Output the (x, y) coordinate of the center of the cell containing the given text.  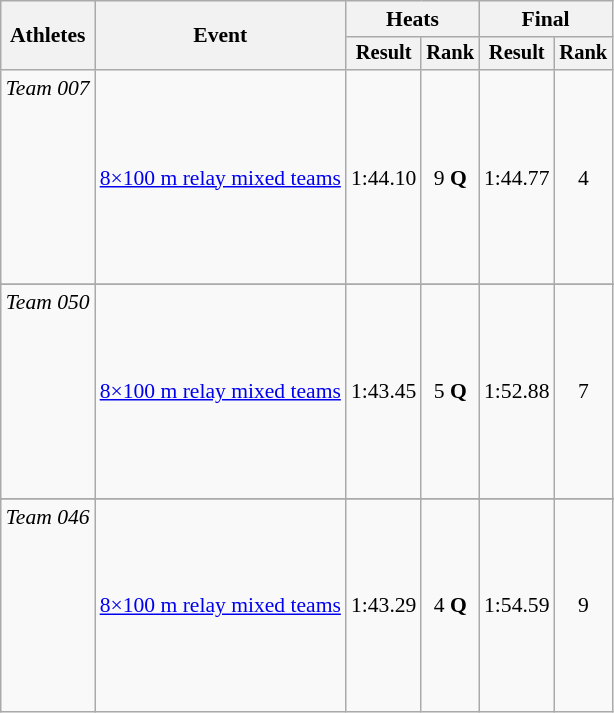
Event (220, 36)
Team 007 (48, 177)
Team 046 (48, 606)
9 (584, 606)
4 Q (450, 606)
1:43.45 (384, 392)
Athletes (48, 36)
Team 050 (48, 392)
1:54.59 (516, 606)
1:43.29 (384, 606)
9 Q (450, 177)
Final (546, 19)
Heats (412, 19)
5 Q (450, 392)
1:52.88 (516, 392)
1:44.77 (516, 177)
1:44.10 (384, 177)
4 (584, 177)
7 (584, 392)
